Locate the cell with the specified text and output its [x, y] center coordinate. 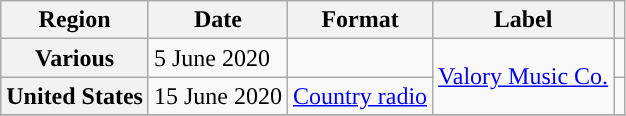
Format [360, 20]
Various [75, 58]
United States [75, 96]
Date [218, 20]
Label [524, 20]
15 June 2020 [218, 96]
Country radio [360, 96]
5 June 2020 [218, 58]
Valory Music Co. [524, 77]
Region [75, 20]
